Output the [X, Y] coordinate of the center of the cell containing the given text.  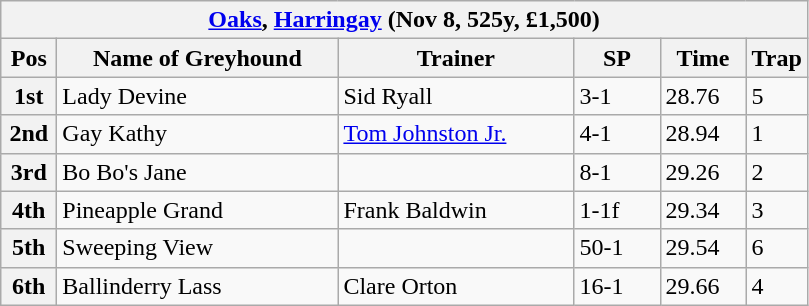
4th [29, 210]
Pineapple Grand [198, 210]
29.26 [703, 172]
6 [776, 248]
3 [776, 210]
Clare Orton [456, 286]
Name of Greyhound [198, 58]
29.66 [703, 286]
Bo Bo's Jane [198, 172]
29.54 [703, 248]
5 [776, 96]
28.76 [703, 96]
Trainer [456, 58]
29.34 [703, 210]
Ballinderry Lass [198, 286]
Time [703, 58]
Lady Devine [198, 96]
28.94 [703, 134]
2nd [29, 134]
3-1 [617, 96]
Trap [776, 58]
Sweeping View [198, 248]
16-1 [617, 286]
Sid Ryall [456, 96]
4-1 [617, 134]
1-1f [617, 210]
Frank Baldwin [456, 210]
Oaks, Harringay (Nov 8, 525y, £1,500) [404, 20]
Gay Kathy [198, 134]
8-1 [617, 172]
3rd [29, 172]
6th [29, 286]
Pos [29, 58]
50-1 [617, 248]
1st [29, 96]
Tom Johnston Jr. [456, 134]
5th [29, 248]
4 [776, 286]
1 [776, 134]
SP [617, 58]
2 [776, 172]
